Search for the cell housing the specified text and yield its (X, Y) center coordinate. 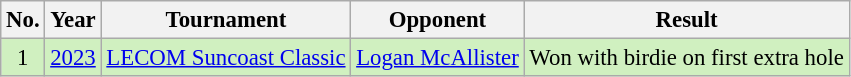
No. (23, 20)
Logan McAllister (438, 58)
2023 (73, 58)
Result (686, 20)
Tournament (226, 20)
Year (73, 20)
Won with birdie on first extra hole (686, 58)
LECOM Suncoast Classic (226, 58)
Opponent (438, 20)
1 (23, 58)
